Extract the (X, Y) coordinate from the center of the cell holding the provided text.  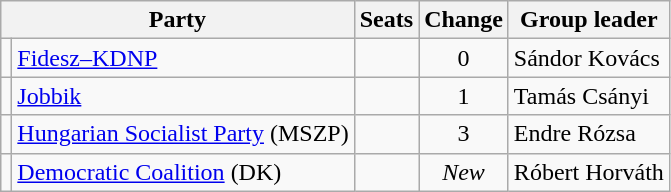
3 (464, 134)
New (464, 172)
Seats (386, 20)
Sándor Kovács (588, 58)
Jobbik (183, 96)
Hungarian Socialist Party (MSZP) (183, 134)
Party (178, 20)
Group leader (588, 20)
Endre Rózsa (588, 134)
Tamás Csányi (588, 96)
1 (464, 96)
Róbert Horváth (588, 172)
Change (464, 20)
Fidesz–KDNP (183, 58)
0 (464, 58)
Democratic Coalition (DK) (183, 172)
